Pinpoint the cell where the given text exists, returning its [x, y] midpoint coordinate. 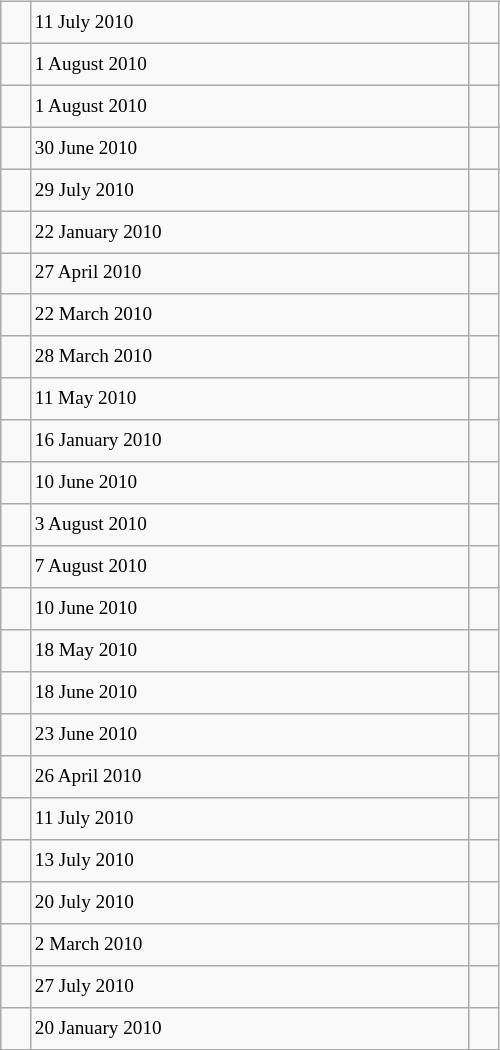
23 June 2010 [250, 735]
7 August 2010 [250, 567]
30 June 2010 [250, 148]
20 January 2010 [250, 1028]
22 January 2010 [250, 232]
22 March 2010 [250, 315]
28 March 2010 [250, 357]
16 January 2010 [250, 441]
3 August 2010 [250, 525]
27 July 2010 [250, 986]
18 June 2010 [250, 693]
26 April 2010 [250, 777]
13 July 2010 [250, 861]
18 May 2010 [250, 651]
20 July 2010 [250, 902]
27 April 2010 [250, 274]
2 March 2010 [250, 944]
29 July 2010 [250, 190]
11 May 2010 [250, 399]
